Capture the cell that displays the provided text and extract its (x, y) central coordinate. 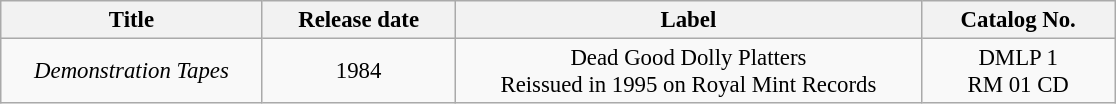
1984 (358, 72)
Release date (358, 20)
DMLP 1RM 01 CD (1018, 72)
Label (688, 20)
Title (132, 20)
Catalog No. (1018, 20)
Dead Good Dolly PlattersReissued in 1995 on Royal Mint Records (688, 72)
Demonstration Tapes (132, 72)
